Provide the [X, Y] coordinate of the cell's center where the given text is located.  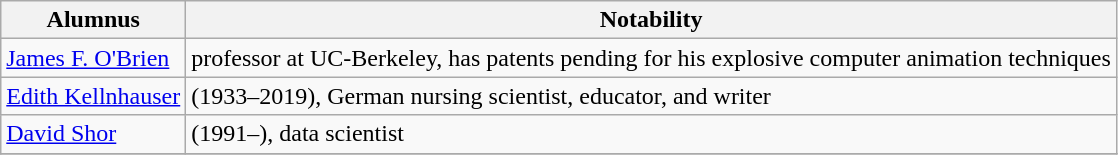
(1933–2019), German nursing scientist, educator, and writer [652, 96]
David Shor [94, 134]
Alumnus [94, 20]
professor at UC-Berkeley, has patents pending for his explosive computer animation techniques [652, 58]
James F. O'Brien [94, 58]
Edith Kellnhauser [94, 96]
(1991–), data scientist [652, 134]
Notability [652, 20]
